Find where the given text appears and provide that cell's center as (X, Y) coordinate. 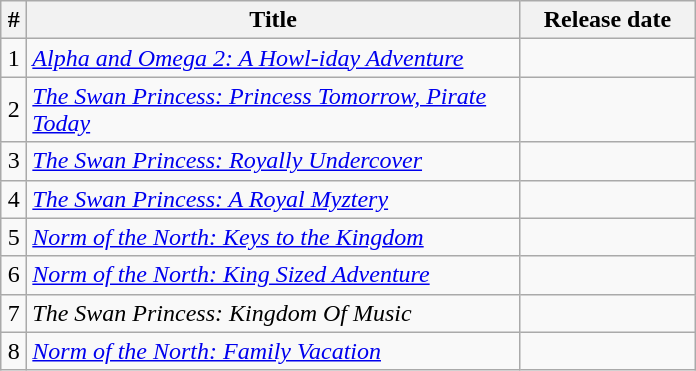
The Swan Princess: Princess Tomorrow, Pirate Today (274, 110)
Title (274, 20)
The Swan Princess: Royally Undercover (274, 161)
3 (14, 161)
Alpha and Omega 2: A Howl-iday Adventure (274, 58)
1 (14, 58)
4 (14, 199)
2 (14, 110)
The Swan Princess: A Royal Myztery (274, 199)
Norm of the North: King Sized Adventure (274, 275)
Norm of the North: Keys to the Kingdom (274, 237)
The Swan Princess: Kingdom Of Music (274, 313)
6 (14, 275)
8 (14, 351)
# (14, 20)
Release date (607, 20)
7 (14, 313)
Norm of the North: Family Vacation (274, 351)
5 (14, 237)
